Locate the cell with the specified text and output its [x, y] center coordinate. 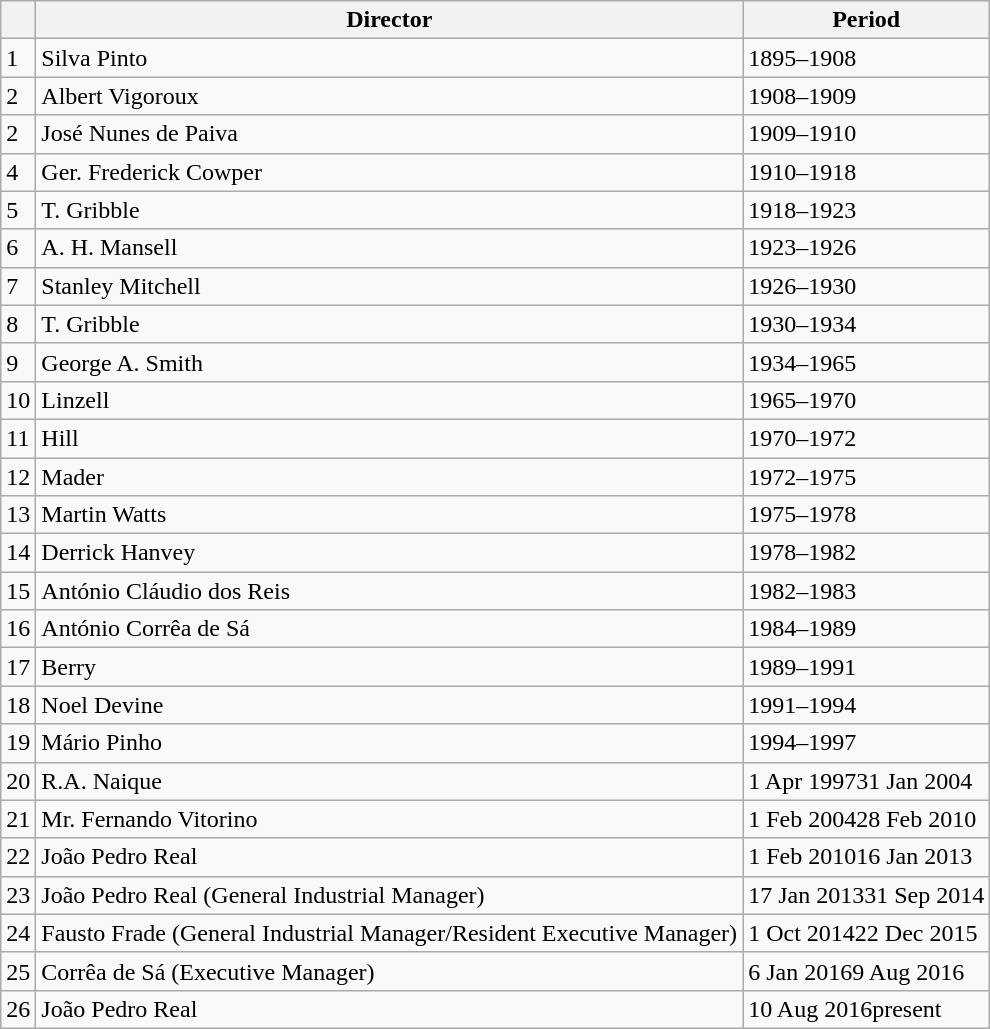
23 [18, 895]
Mr. Fernando Vitorino [390, 819]
5 [18, 210]
1910–1918 [866, 172]
25 [18, 971]
Hill [390, 438]
1 [18, 58]
1982–1983 [866, 591]
18 [18, 705]
1978–1982 [866, 553]
14 [18, 553]
19 [18, 743]
1934–1965 [866, 362]
13 [18, 515]
Albert Vigoroux [390, 96]
1923–1926 [866, 248]
8 [18, 324]
1970–1972 [866, 438]
16 [18, 629]
26 [18, 1009]
Director [390, 20]
1 Feb 201016 Jan 2013 [866, 857]
6 Jan 20169 Aug 2016 [866, 971]
Stanley Mitchell [390, 286]
7 [18, 286]
1 Oct 201422 Dec 2015 [866, 933]
17 [18, 667]
20 [18, 781]
Ger. Frederick Cowper [390, 172]
22 [18, 857]
9 [18, 362]
Berry [390, 667]
10 Aug 2016present [866, 1009]
Noel Devine [390, 705]
1989–1991 [866, 667]
1918–1923 [866, 210]
Derrick Hanvey [390, 553]
24 [18, 933]
15 [18, 591]
4 [18, 172]
Period [866, 20]
1926–1930 [866, 286]
10 [18, 400]
A. H. Mansell [390, 248]
12 [18, 477]
1972–1975 [866, 477]
1930–1934 [866, 324]
George A. Smith [390, 362]
José Nunes de Paiva [390, 134]
1975–1978 [866, 515]
1 Apr 199731 Jan 2004 [866, 781]
Linzell [390, 400]
Silva Pinto [390, 58]
Corrêa de Sá (Executive Manager) [390, 971]
Mário Pinho [390, 743]
R.A. Naique [390, 781]
António Corrêa de Sá [390, 629]
1984–1989 [866, 629]
1908–1909 [866, 96]
1965–1970 [866, 400]
6 [18, 248]
11 [18, 438]
1991–1994 [866, 705]
António Cláudio dos Reis [390, 591]
Fausto Frade (General Industrial Manager/Resident Executive Manager) [390, 933]
1909–1910 [866, 134]
1 Feb 200428 Feb 2010 [866, 819]
21 [18, 819]
Mader [390, 477]
1994–1997 [866, 743]
17 Jan 201331 Sep 2014 [866, 895]
João Pedro Real (General Industrial Manager) [390, 895]
Martin Watts [390, 515]
1895–1908 [866, 58]
